Locate the cell with the specified text and output its (x, y) center coordinate. 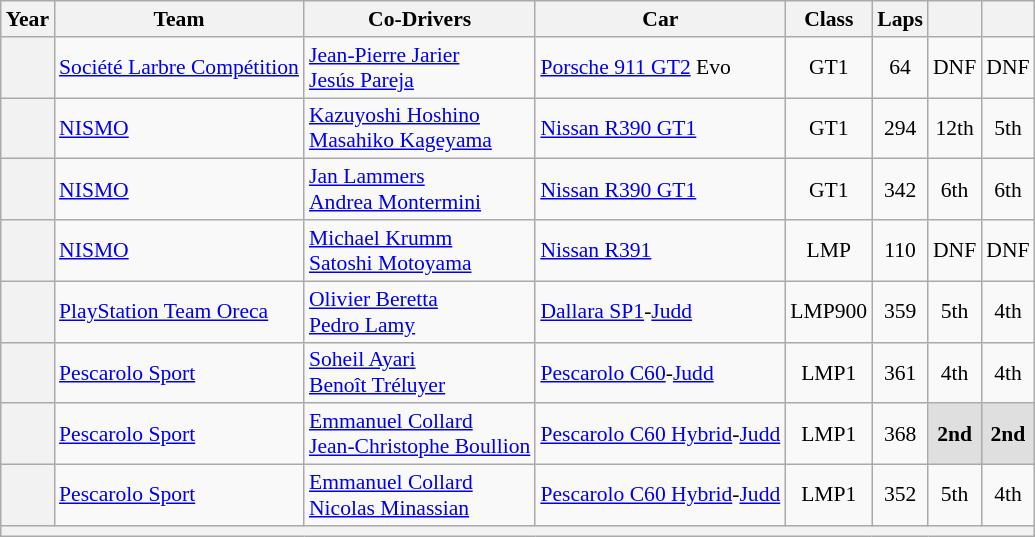
Year (28, 19)
64 (900, 68)
Kazuyoshi Hoshino Masahiko Kageyama (420, 128)
Jean-Pierre Jarier Jesús Pareja (420, 68)
Porsche 911 GT2 Evo (660, 68)
Olivier Beretta Pedro Lamy (420, 312)
342 (900, 190)
LMP900 (828, 312)
12th (954, 128)
368 (900, 434)
Emmanuel Collard Nicolas Minassian (420, 496)
PlayStation Team Oreca (179, 312)
Pescarolo C60-Judd (660, 372)
352 (900, 496)
Team (179, 19)
Soheil Ayari Benoît Tréluyer (420, 372)
Dallara SP1-Judd (660, 312)
361 (900, 372)
Emmanuel Collard Jean-Christophe Boullion (420, 434)
Jan Lammers Andrea Montermini (420, 190)
Société Larbre Compétition (179, 68)
Car (660, 19)
Co-Drivers (420, 19)
294 (900, 128)
110 (900, 250)
LMP (828, 250)
Laps (900, 19)
Michael Krumm Satoshi Motoyama (420, 250)
Class (828, 19)
359 (900, 312)
Nissan R391 (660, 250)
